Return (x, y) of the center of cell containing provided text 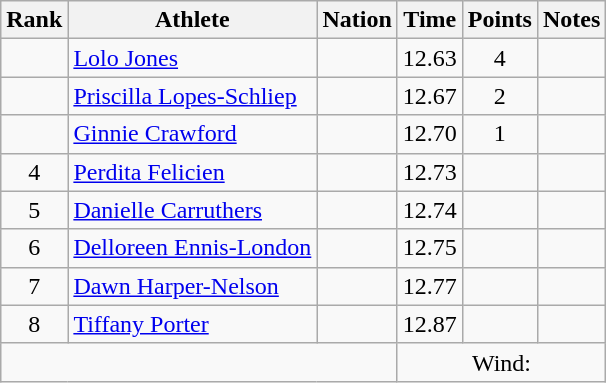
1 (500, 134)
7 (34, 286)
Notes (571, 20)
12.87 (430, 324)
Nation (357, 20)
Ginnie Crawford (192, 134)
Rank (34, 20)
2 (500, 96)
Time (430, 20)
Lolo Jones (192, 58)
12.77 (430, 286)
12.74 (430, 210)
Perdita Felicien (192, 172)
Delloreen Ennis-London (192, 248)
Priscilla Lopes-Schliep (192, 96)
12.70 (430, 134)
12.63 (430, 58)
12.67 (430, 96)
6 (34, 248)
8 (34, 324)
Wind: (502, 362)
Athlete (192, 20)
Danielle Carruthers (192, 210)
5 (34, 210)
Tiffany Porter (192, 324)
12.73 (430, 172)
Dawn Harper-Nelson (192, 286)
12.75 (430, 248)
Points (500, 20)
